Extract the (x, y) coordinate from the center of the cell holding the provided text.  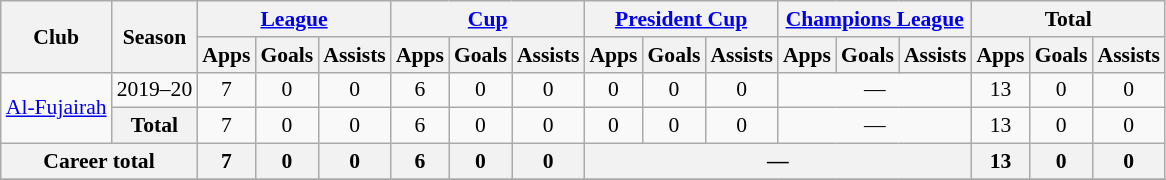
Champions League (875, 19)
Cup (488, 19)
Club (56, 36)
2019–20 (155, 90)
Al-Fujairah (56, 108)
Career total (100, 162)
Season (155, 36)
President Cup (681, 19)
League (294, 19)
